Return [X, Y] of the center of cell containing provided text 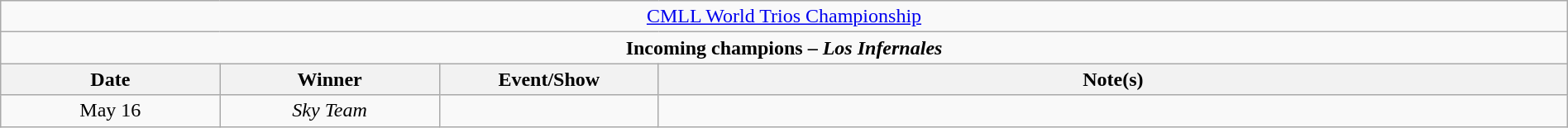
Note(s) [1113, 79]
Event/Show [549, 79]
CMLL World Trios Championship [784, 17]
Winner [329, 79]
May 16 [111, 111]
Date [111, 79]
Sky Team [329, 111]
Incoming champions – Los Infernales [784, 48]
